Identify which cell holds the provided text, then report its (X, Y) central coordinate. 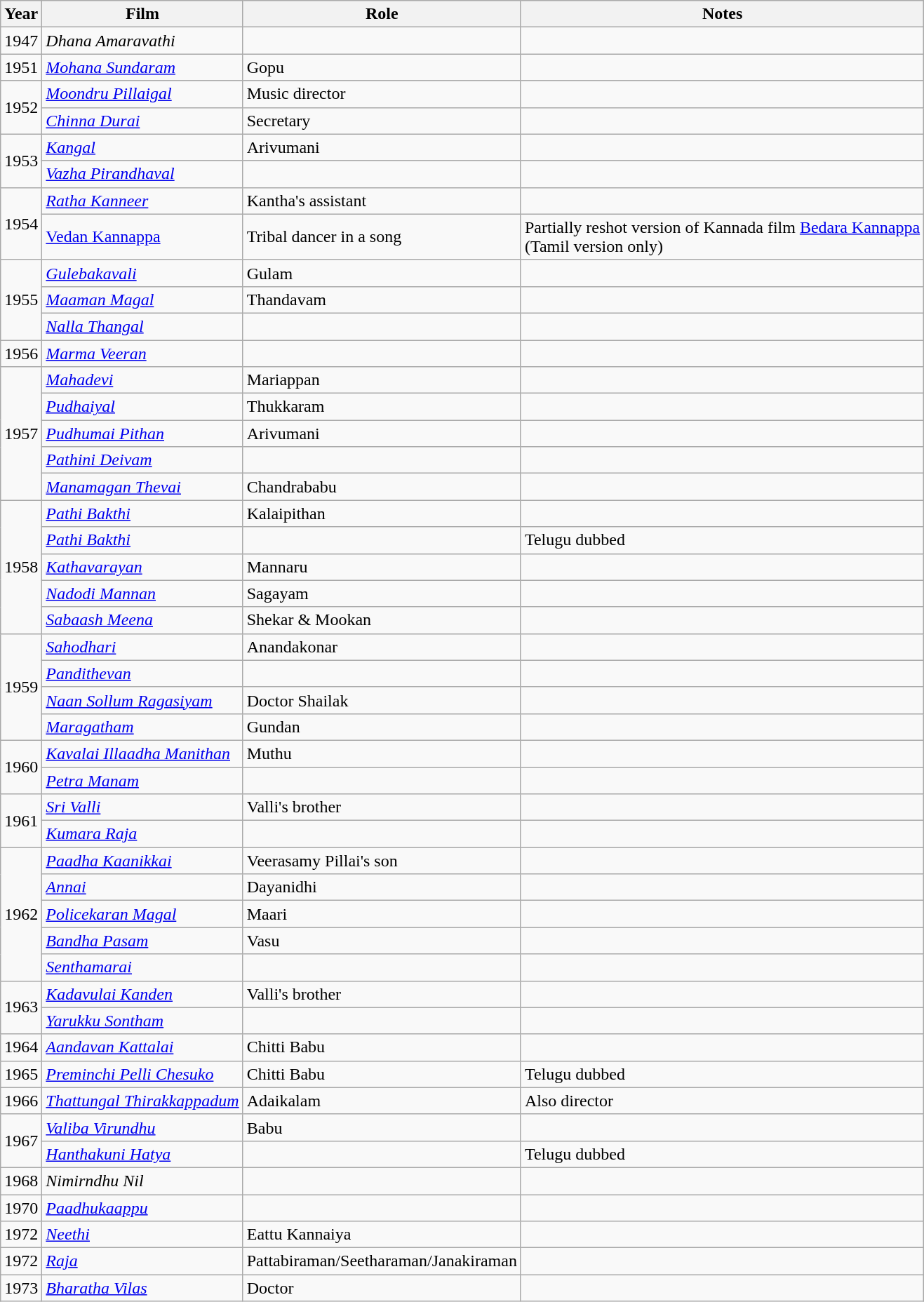
Petra Manam (142, 781)
1962 (21, 914)
Adaikalam (382, 1101)
Gundan (382, 727)
Dayanidhi (382, 887)
Bharatha Vilas (142, 1288)
1960 (21, 767)
Tribal dancer in a song (382, 237)
1958 (21, 567)
Maragatham (142, 727)
Pathini Deivam (142, 460)
Paadhukaappu (142, 1207)
Nadodi Mannan (142, 593)
1954 (21, 223)
Mariappan (382, 380)
Chandrababu (382, 487)
Doctor (382, 1288)
1951 (21, 67)
Film (142, 14)
Pattabiraman/Seetharaman/Janakiraman (382, 1261)
Kadavulai Kanden (142, 994)
Partially reshot version of Kannada film Bedara Kannappa(Tamil version only) (722, 237)
Pudhumai Pithan (142, 434)
Annai (142, 887)
1961 (21, 821)
Valiba Virundhu (142, 1127)
Pandithevan (142, 673)
Sri Valli (142, 807)
Mohana Sundaram (142, 67)
Dhana Amaravathi (142, 41)
1964 (21, 1047)
Thukkaram (382, 407)
Shekar & Mookan (382, 620)
Vazha Pirandhaval (142, 174)
Doctor Shailak (382, 700)
Also director (722, 1101)
Notes (722, 14)
Vasu (382, 941)
Gulebakavali (142, 273)
Mannaru (382, 567)
1959 (21, 687)
Pudhaiyal (142, 407)
Muthu (382, 753)
Gulam (382, 273)
1947 (21, 41)
1957 (21, 434)
Kumara Raja (142, 834)
Kathavarayan (142, 567)
Eattu Kannaiya (382, 1235)
Music director (382, 94)
Maari (382, 914)
Mahadevi (142, 380)
Marma Veeran (142, 353)
1955 (21, 300)
Paadha Kaanikkai (142, 861)
1963 (21, 1007)
Hanthakuni Hatya (142, 1154)
1952 (21, 107)
Bandha Pasam (142, 941)
Yarukku Sontham (142, 1021)
1967 (21, 1141)
Anandakonar (382, 647)
Nalla Thangal (142, 326)
Kalaipithan (382, 514)
Policekaran Magal (142, 914)
1953 (21, 161)
Preminchi Pelli Chesuko (142, 1074)
Thandavam (382, 300)
Veerasamy Pillai's son (382, 861)
Nimirndhu Nil (142, 1181)
Moondru Pillaigal (142, 94)
Chinna Durai (142, 121)
Maaman Magal (142, 300)
Ratha Kanneer (142, 201)
Vedan Kannappa (142, 237)
Gopu (382, 67)
Sabaash Meena (142, 620)
Babu (382, 1127)
Kantha's assistant (382, 201)
1965 (21, 1074)
Role (382, 14)
1970 (21, 1207)
Sahodhari (142, 647)
Kangal (142, 147)
1968 (21, 1181)
Senthamarai (142, 967)
Thattungal Thirakkappadum (142, 1101)
1973 (21, 1288)
Raja (142, 1261)
Manamagan Thevai (142, 487)
1956 (21, 353)
Year (21, 14)
Kavalai Illaadha Manithan (142, 753)
Secretary (382, 121)
Aandavan Kattalai (142, 1047)
Sagayam (382, 593)
1966 (21, 1101)
Naan Sollum Ragasiyam (142, 700)
Neethi (142, 1235)
